Pinpoint the cell where the given text exists, returning its (X, Y) midpoint coordinate. 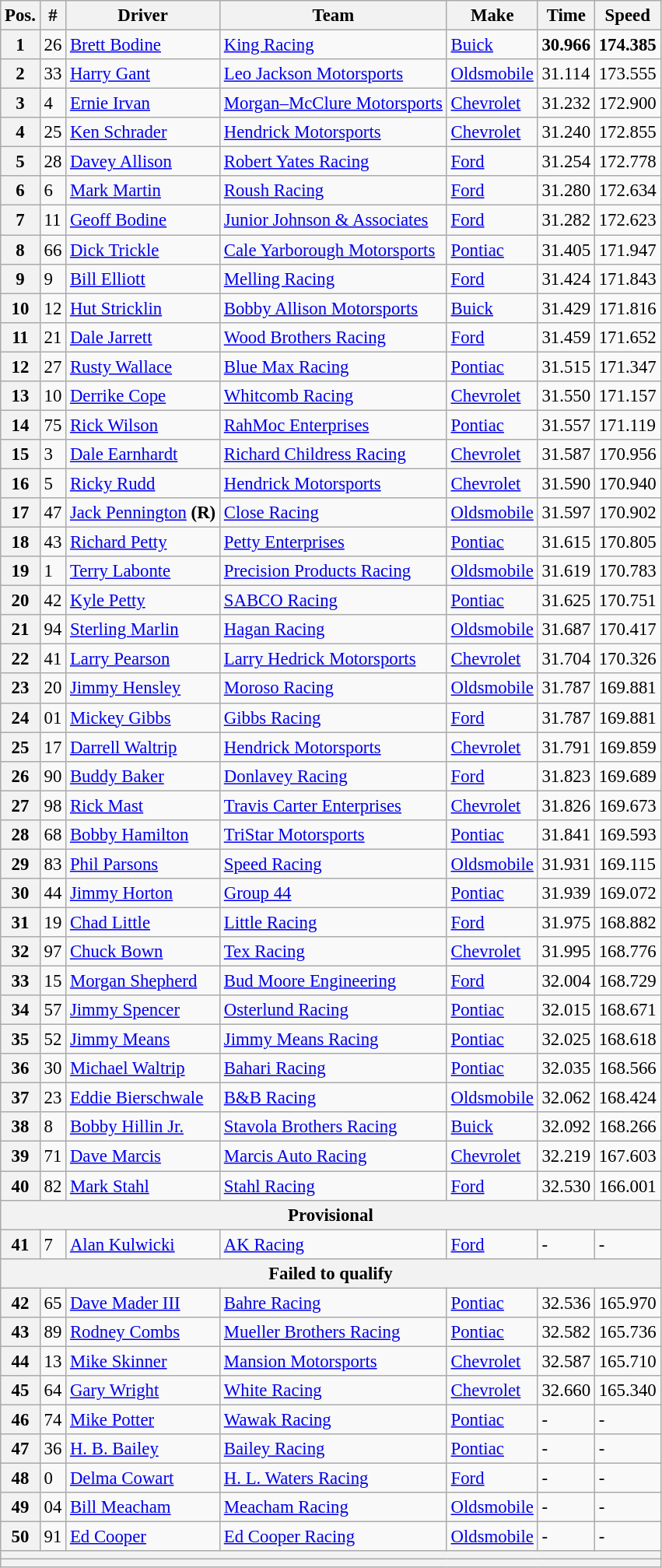
18 (20, 542)
168.424 (627, 1098)
H. L. Waters Racing (333, 1479)
SABCO Racing (333, 601)
169.673 (627, 805)
32.219 (566, 1156)
172.855 (627, 132)
Kyle Petty (143, 601)
Time (566, 16)
168.882 (627, 922)
64 (53, 1391)
Derrike Cope (143, 396)
31.791 (566, 747)
Mueller Brothers Racing (333, 1332)
32.587 (566, 1361)
Alan Kulwicki (143, 1244)
Robert Yates Racing (333, 162)
35 (20, 1040)
170.805 (627, 542)
Bobby Allison Motorsports (333, 308)
Bill Meacham (143, 1507)
169.072 (627, 893)
170.940 (627, 483)
Failed to qualify (331, 1273)
Geoff Bodine (143, 220)
172.623 (627, 220)
169.689 (627, 776)
30.966 (566, 45)
31.405 (566, 250)
Provisional (331, 1215)
Bill Elliott (143, 279)
Team (333, 16)
Dale Jarrett (143, 337)
31.625 (566, 601)
Ken Schrader (143, 132)
170.326 (627, 659)
68 (53, 835)
Rodney Combs (143, 1332)
83 (53, 864)
Bobby Hillin Jr. (143, 1128)
Morgan–McClure Motorsports (333, 103)
171.119 (627, 425)
172.778 (627, 162)
Jimmy Means (143, 1040)
Stahl Racing (333, 1186)
Driver (143, 16)
31.587 (566, 454)
31.939 (566, 893)
01 (53, 717)
Harry Gant (143, 74)
74 (53, 1419)
165.340 (627, 1391)
34 (20, 1010)
31.424 (566, 279)
Sterling Marlin (143, 630)
39 (20, 1156)
31.615 (566, 542)
46 (20, 1419)
14 (20, 425)
170.902 (627, 513)
94 (53, 630)
32.536 (566, 1303)
Davey Allison (143, 162)
Speed Racing (333, 864)
32 (20, 952)
Little Racing (333, 922)
32.062 (566, 1098)
RahMoc Enterprises (333, 425)
Richard Childress Racing (333, 454)
# (53, 16)
Donlavey Racing (333, 776)
49 (20, 1507)
Dale Earnhardt (143, 454)
90 (53, 776)
82 (53, 1186)
31.240 (566, 132)
Marcis Auto Racing (333, 1156)
31.826 (566, 805)
Jimmy Means Racing (333, 1040)
171.843 (627, 279)
Osterlund Racing (333, 1010)
31.823 (566, 776)
Pos. (20, 16)
31 (20, 922)
Stavola Brothers Racing (333, 1128)
Michael Waltrip (143, 1068)
Ricky Rudd (143, 483)
52 (53, 1040)
32.660 (566, 1391)
31.597 (566, 513)
65 (53, 1303)
H. B. Bailey (143, 1449)
31.280 (566, 191)
TriStar Motorsports (333, 835)
AK Racing (333, 1244)
171.157 (627, 396)
98 (53, 805)
Junior Johnson & Associates (333, 220)
31.687 (566, 630)
Group 44 (333, 893)
Roush Racing (333, 191)
Hagan Racing (333, 630)
Mansion Motorsports (333, 1361)
Gary Wright (143, 1391)
Eddie Bierschwale (143, 1098)
31.232 (566, 103)
Bud Moore Engineering (333, 981)
Travis Carter Enterprises (333, 805)
B&B Racing (333, 1098)
31.619 (566, 571)
32.035 (566, 1068)
170.783 (627, 571)
45 (20, 1391)
37 (20, 1098)
174.385 (627, 45)
Mike Skinner (143, 1361)
Rick Mast (143, 805)
50 (20, 1537)
31.704 (566, 659)
31.931 (566, 864)
Cale Yarborough Motorsports (333, 250)
165.970 (627, 1303)
Wood Brothers Racing (333, 337)
Moroso Racing (333, 689)
2 (20, 74)
165.736 (627, 1332)
170.956 (627, 454)
Gibbs Racing (333, 717)
Leo Jackson Motorsports (333, 74)
Mike Potter (143, 1419)
31.557 (566, 425)
Jimmy Hensley (143, 689)
Rick Wilson (143, 425)
168.776 (627, 952)
Precision Products Racing (333, 571)
169.115 (627, 864)
91 (53, 1537)
168.729 (627, 981)
Ed Cooper (143, 1537)
32.092 (566, 1128)
Melling Racing (333, 279)
75 (53, 425)
24 (20, 717)
57 (53, 1010)
Wawak Racing (333, 1419)
Hut Stricklin (143, 308)
172.634 (627, 191)
Bobby Hamilton (143, 835)
Jack Pennington (R) (143, 513)
Mark Martin (143, 191)
Larry Hedrick Motorsports (333, 659)
Whitcomb Racing (333, 396)
71 (53, 1156)
Larry Pearson (143, 659)
Morgan Shepherd (143, 981)
Tex Racing (333, 952)
Ernie Irvan (143, 103)
31.459 (566, 337)
31.282 (566, 220)
Dick Trickle (143, 250)
Richard Petty (143, 542)
167.603 (627, 1156)
31.429 (566, 308)
16 (20, 483)
169.859 (627, 747)
173.555 (627, 74)
22 (20, 659)
Meacham Racing (333, 1507)
Speed (627, 16)
171.347 (627, 367)
Terry Labonte (143, 571)
31.975 (566, 922)
Bahre Racing (333, 1303)
48 (20, 1479)
04 (53, 1507)
Chuck Bown (143, 952)
171.816 (627, 308)
31.254 (566, 162)
31.114 (566, 74)
0 (53, 1479)
97 (53, 952)
168.266 (627, 1128)
31.841 (566, 835)
Mickey Gibbs (143, 717)
168.566 (627, 1068)
Dave Mader III (143, 1303)
Bailey Racing (333, 1449)
31.995 (566, 952)
Mark Stahl (143, 1186)
Darrell Waltrip (143, 747)
Jimmy Spencer (143, 1010)
Bahari Racing (333, 1068)
171.947 (627, 250)
32.004 (566, 981)
Close Racing (333, 513)
40 (20, 1186)
165.710 (627, 1361)
32.025 (566, 1040)
32.582 (566, 1332)
Delma Cowart (143, 1479)
38 (20, 1128)
168.671 (627, 1010)
166.001 (627, 1186)
66 (53, 250)
Brett Bodine (143, 45)
Ed Cooper Racing (333, 1537)
Buddy Baker (143, 776)
Make (492, 16)
31.590 (566, 483)
Petty Enterprises (333, 542)
Phil Parsons (143, 864)
32.530 (566, 1186)
31.550 (566, 396)
Blue Max Racing (333, 367)
White Racing (333, 1391)
172.900 (627, 103)
32.015 (566, 1010)
Rusty Wallace (143, 367)
Chad Little (143, 922)
31.515 (566, 367)
170.751 (627, 601)
29 (20, 864)
171.652 (627, 337)
169.593 (627, 835)
170.417 (627, 630)
Jimmy Horton (143, 893)
King Racing (333, 45)
89 (53, 1332)
168.618 (627, 1040)
Dave Marcis (143, 1156)
